Pinpoint the cell where the given text exists, returning its [X, Y] midpoint coordinate. 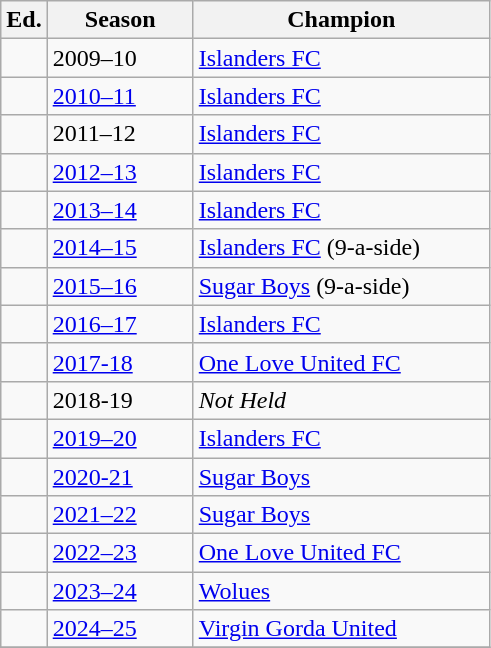
2012–13 [120, 172]
Champion [341, 20]
Islanders FC (9-a-side) [341, 248]
2016–17 [120, 324]
2009–10 [120, 58]
2020-21 [120, 477]
2013–14 [120, 210]
2017-18 [120, 362]
Virgin Gorda United [341, 629]
Wolues [341, 591]
Season [120, 20]
2024–25 [120, 629]
2014–15 [120, 248]
2018-19 [120, 400]
2021–22 [120, 515]
Sugar Boys (9-a-side) [341, 286]
2019–20 [120, 438]
2011–12 [120, 134]
2022–23 [120, 553]
2010–11 [120, 96]
2023–24 [120, 591]
2015–16 [120, 286]
Ed. [24, 20]
Not Held [341, 400]
